Output the (x, y) coordinate of the center of the cell containing the given text.  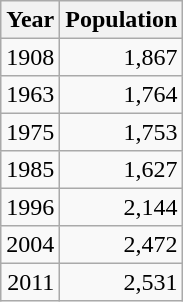
1,764 (122, 94)
2004 (30, 244)
2,144 (122, 206)
Year (30, 20)
1,627 (122, 170)
Population (122, 20)
1985 (30, 170)
2011 (30, 282)
2,531 (122, 282)
1963 (30, 94)
1996 (30, 206)
1975 (30, 132)
1908 (30, 56)
1,753 (122, 132)
1,867 (122, 56)
2,472 (122, 244)
